Pinpoint the cell where the given text exists, returning its [x, y] midpoint coordinate. 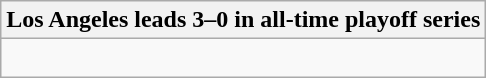
Los Angeles leads 3–0 in all-time playoff series [244, 20]
